Return the [x, y] coordinate for the center point of the cell that contains the specified text.  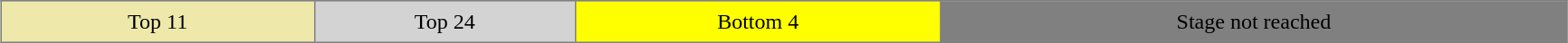
Stage not reached [1254, 21]
Top 24 [445, 21]
Bottom 4 [758, 21]
Top 11 [158, 21]
